Extract the [X, Y] coordinate from the center of the cell holding the provided text.  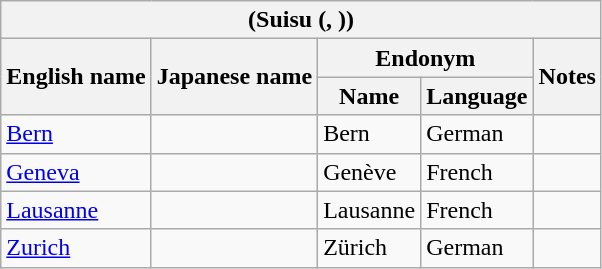
Japanese name [234, 77]
Endonym [426, 58]
Name [370, 96]
Zurich [76, 248]
Language [477, 96]
Geneva [76, 172]
Genève [370, 172]
Zürich [370, 248]
English name [76, 77]
Notes [567, 77]
(Suisu (, )) [302, 20]
